Locate the cell with the specified text and output its (x, y) center coordinate. 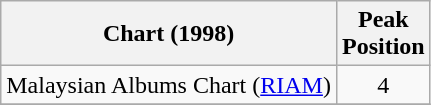
Chart (1998) (169, 34)
4 (383, 85)
PeakPosition (383, 34)
Malaysian Albums Chart (RIAM) (169, 85)
